Determine the [x, y] coordinate at the center of the cell enclosing the given text.  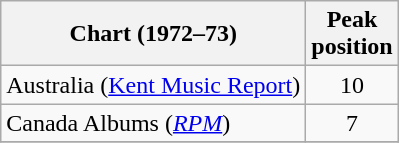
Australia (Kent Music Report) [154, 85]
Canada Albums (RPM) [154, 123]
Peakposition [352, 34]
Chart (1972–73) [154, 34]
10 [352, 85]
7 [352, 123]
